Search for the cell housing the specified text and yield its [X, Y] center coordinate. 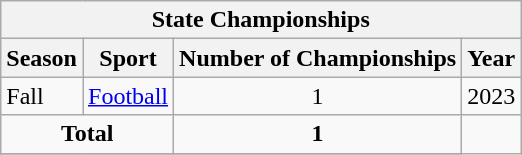
Season [42, 58]
Sport [128, 58]
Number of Championships [318, 58]
Football [128, 96]
Year [492, 58]
State Championships [261, 20]
2023 [492, 96]
Total [88, 134]
Fall [42, 96]
